Output the (x, y) coordinate of the center of the cell containing the given text.  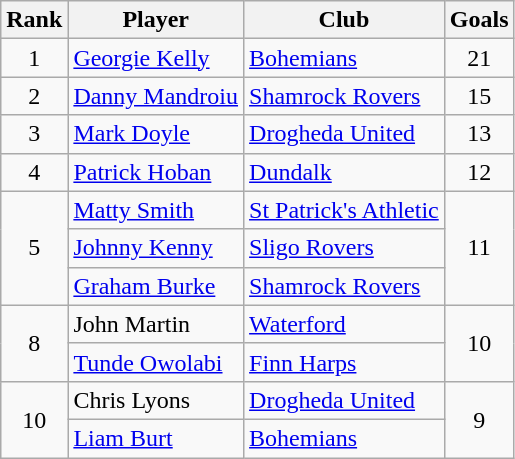
St Patrick's Athletic (344, 210)
Club (344, 20)
3 (34, 134)
Matty Smith (156, 210)
13 (479, 134)
Georgie Kelly (156, 58)
15 (479, 96)
12 (479, 172)
Mark Doyle (156, 134)
Finn Harps (344, 362)
1 (34, 58)
Goals (479, 20)
Dundalk (344, 172)
Player (156, 20)
4 (34, 172)
Tunde Owolabi (156, 362)
9 (479, 419)
Danny Mandroiu (156, 96)
John Martin (156, 324)
Rank (34, 20)
Johnny Kenny (156, 248)
21 (479, 58)
Graham Burke (156, 286)
Waterford (344, 324)
5 (34, 248)
8 (34, 343)
Sligo Rovers (344, 248)
2 (34, 96)
Patrick Hoban (156, 172)
11 (479, 248)
Liam Burt (156, 438)
Chris Lyons (156, 400)
